Return [x, y] of the center of cell containing provided text 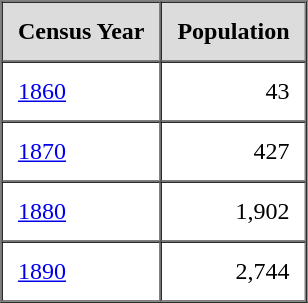
427 [234, 152]
1880 [82, 212]
1860 [82, 92]
43 [234, 92]
1,902 [234, 212]
1870 [82, 152]
Population [234, 32]
Census Year [82, 32]
1890 [82, 272]
2,744 [234, 272]
